Return the (X, Y) coordinate for the center point of the cell that contains the specified text.  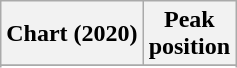
Peakposition (189, 34)
Chart (2020) (72, 34)
